Extract the [x, y] coordinate from the center of the cell holding the provided text.  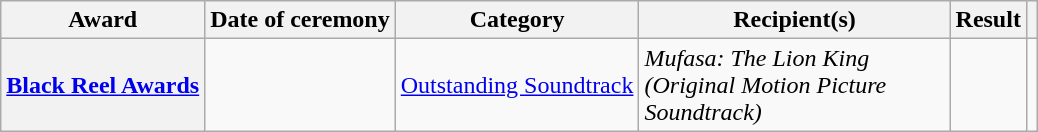
Award [103, 20]
Date of ceremony [300, 20]
Result [988, 20]
Black Reel Awards [103, 85]
Outstanding Soundtrack [517, 85]
Category [517, 20]
Recipient(s) [794, 20]
Mufasa: The Lion King (Original Motion Picture Soundtrack) [794, 85]
